For the text-containing cell, return its midpoint in (x, y) coordinate format. 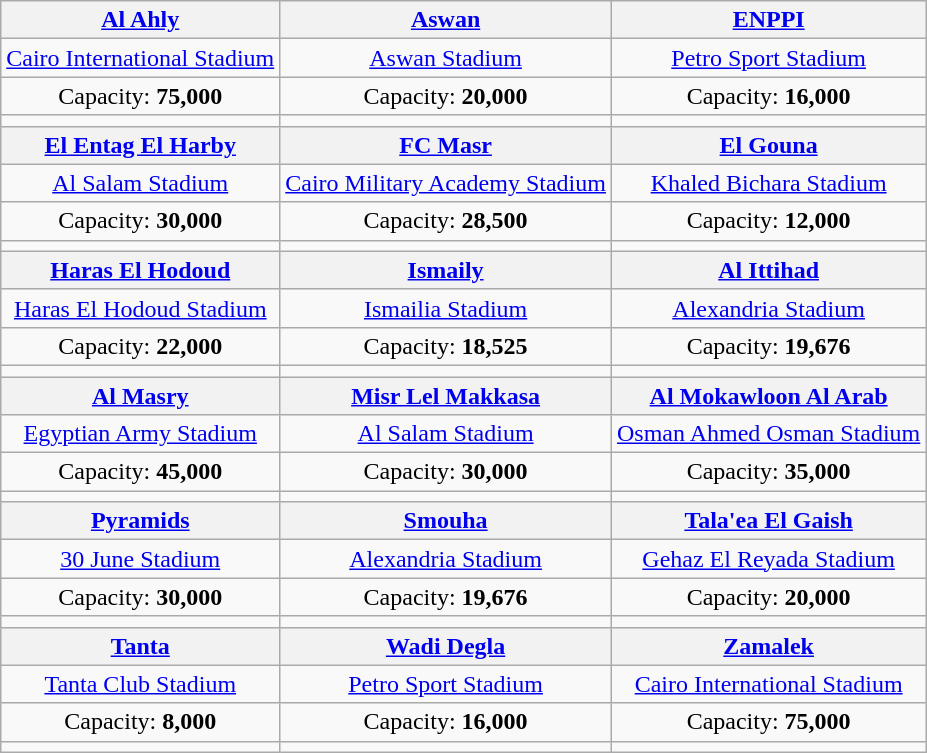
Egyptian Army Stadium (140, 434)
Aswan (446, 20)
ENPPI (768, 20)
Haras El Hodoud Stadium (140, 308)
Zamalek (768, 646)
FC Masr (446, 145)
Ismailia Stadium (446, 308)
Capacity: 45,000 (140, 472)
Pyramids (140, 521)
El Entag El Harby (140, 145)
Capacity: 18,525 (446, 346)
Tala'ea El Gaish (768, 521)
Smouha (446, 521)
Capacity: 35,000 (768, 472)
Osman Ahmed Osman Stadium (768, 434)
Capacity: 28,500 (446, 221)
Gehaz El Reyada Stadium (768, 559)
El Gouna (768, 145)
Al Ittihad (768, 270)
Capacity: 22,000 (140, 346)
Misr Lel Makkasa (446, 395)
Capacity: 12,000 (768, 221)
Ismaily (446, 270)
Aswan Stadium (446, 58)
Al Masry (140, 395)
Tanta Club Stadium (140, 684)
Wadi Degla (446, 646)
Tanta (140, 646)
Al Mokawloon Al Arab (768, 395)
Capacity: 8,000 (140, 722)
Haras El Hodoud (140, 270)
30 June Stadium (140, 559)
Cairo Military Academy Stadium (446, 183)
Khaled Bichara Stadium (768, 183)
Al Ahly (140, 20)
